Determine the [x, y] coordinate at the center of the cell enclosing the given text.  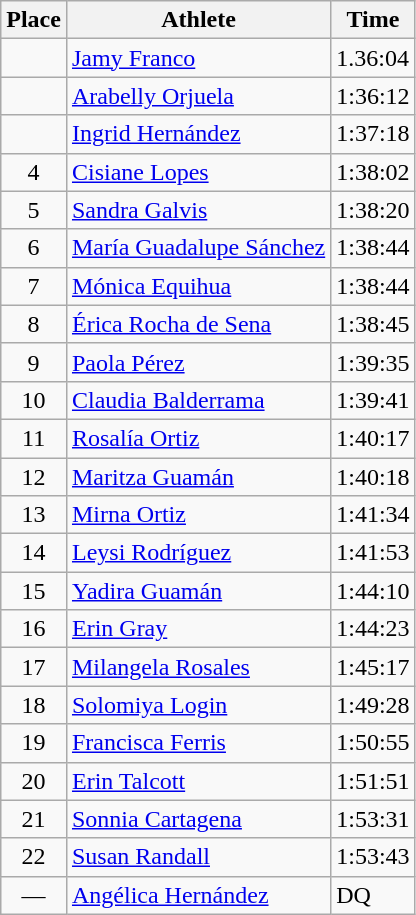
Erin Gray [198, 629]
1:38:20 [373, 210]
1:53:43 [373, 857]
1:39:41 [373, 400]
4 [34, 172]
Sandra Galvis [198, 210]
1:38:45 [373, 324]
Time [373, 20]
22 [34, 857]
Leysi Rodríguez [198, 553]
5 [34, 210]
Sonnia Cartagena [198, 819]
Athlete [198, 20]
1:53:31 [373, 819]
1:39:35 [373, 362]
Arabelly Orjuela [198, 96]
19 [34, 743]
Érica Rocha de Sena [198, 324]
21 [34, 819]
1:40:17 [373, 438]
Rosalía Ortiz [198, 438]
1:44:10 [373, 591]
— [34, 895]
Solomiya Login [198, 705]
1:51:51 [373, 781]
Susan Randall [198, 857]
Jamy Franco [198, 58]
Cisiane Lopes [198, 172]
Paola Pérez [198, 362]
6 [34, 248]
Angélica Hernández [198, 895]
1:37:18 [373, 134]
9 [34, 362]
1:38:02 [373, 172]
1:41:34 [373, 515]
Place [34, 20]
10 [34, 400]
Erin Talcott [198, 781]
Milangela Rosales [198, 667]
1:49:28 [373, 705]
Mónica Equihua [198, 286]
Francisca Ferris [198, 743]
Ingrid Hernández [198, 134]
Yadira Guamán [198, 591]
16 [34, 629]
13 [34, 515]
15 [34, 591]
1:45:17 [373, 667]
14 [34, 553]
8 [34, 324]
Claudia Balderrama [198, 400]
1:40:18 [373, 477]
Maritza Guamán [198, 477]
1.36:04 [373, 58]
20 [34, 781]
Mirna Ortiz [198, 515]
7 [34, 286]
12 [34, 477]
1:41:53 [373, 553]
1:44:23 [373, 629]
11 [34, 438]
1:50:55 [373, 743]
18 [34, 705]
17 [34, 667]
DQ [373, 895]
María Guadalupe Sánchez [198, 248]
1:36:12 [373, 96]
